Return [x, y] of the center of cell containing provided text 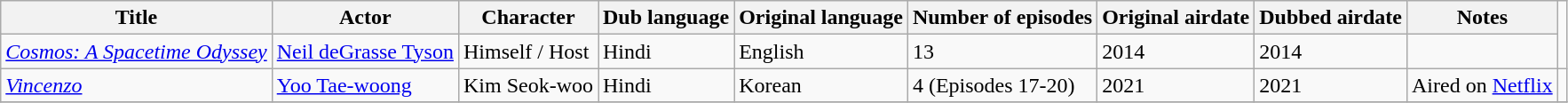
Title [137, 18]
Kim Seok-woo [527, 85]
Actor [365, 18]
13 [1002, 51]
Himself / Host [527, 51]
Aired on Netflix [1482, 85]
Original airdate [1176, 18]
4 (Episodes 17-20) [1002, 85]
Cosmos: A Spacetime Odyssey [137, 51]
Dubbed airdate [1331, 18]
English [821, 51]
Korean [821, 85]
Notes [1482, 18]
Dub language [666, 18]
Yoo Tae-woong [365, 85]
Vincenzo [137, 85]
Neil deGrasse Tyson [365, 51]
Character [527, 18]
Original language [821, 18]
Number of episodes [1002, 18]
